Output the [x, y] coordinate of the center of the cell containing the given text.  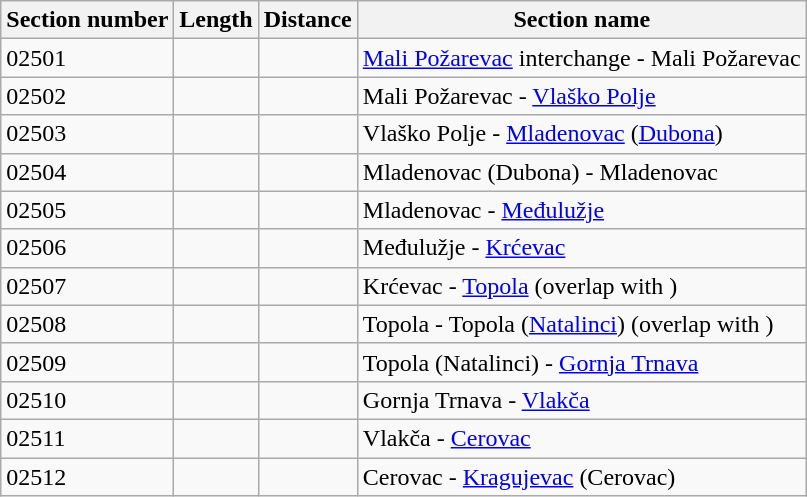
Gornja Trnava - Vlakča [582, 400]
Krćevac - Topola (overlap with ) [582, 286]
02507 [88, 286]
Mladenovac (Dubona) - Mladenovac [582, 172]
Vlakča - Cerovac [582, 438]
02512 [88, 477]
Section number [88, 20]
02509 [88, 362]
Length [216, 20]
02511 [88, 438]
02505 [88, 210]
02506 [88, 248]
02504 [88, 172]
02508 [88, 324]
Cerovac - Kragujevac (Cerovac) [582, 477]
Section name [582, 20]
02503 [88, 134]
02501 [88, 58]
02502 [88, 96]
Topola (Natalinci) - Gornja Trnava [582, 362]
Mladenovac - Međulužje [582, 210]
02510 [88, 400]
Vlaško Polje - Mladenovac (Dubona) [582, 134]
Međulužje - Krćevac [582, 248]
Topola - Topola (Natalinci) (overlap with ) [582, 324]
Mali Požarevac - Vlaško Polje [582, 96]
Distance [308, 20]
Mali Požarevac interchange - Mali Požarevac [582, 58]
